Search for the cell housing the specified text and yield its (X, Y) center coordinate. 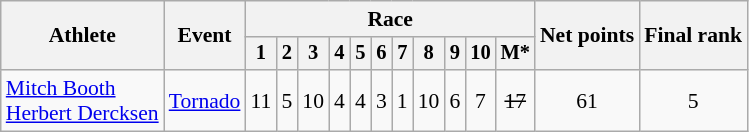
Tornado (205, 100)
Event (205, 36)
9 (454, 54)
17 (516, 100)
Athlete (82, 36)
11 (260, 100)
Race (390, 19)
Mitch BoothHerbert Dercksen (82, 100)
Net points (587, 36)
61 (587, 100)
2 (286, 54)
M* (516, 54)
Final rank (693, 36)
8 (429, 54)
